Find where the given text appears and provide that cell's center as [x, y] coordinate. 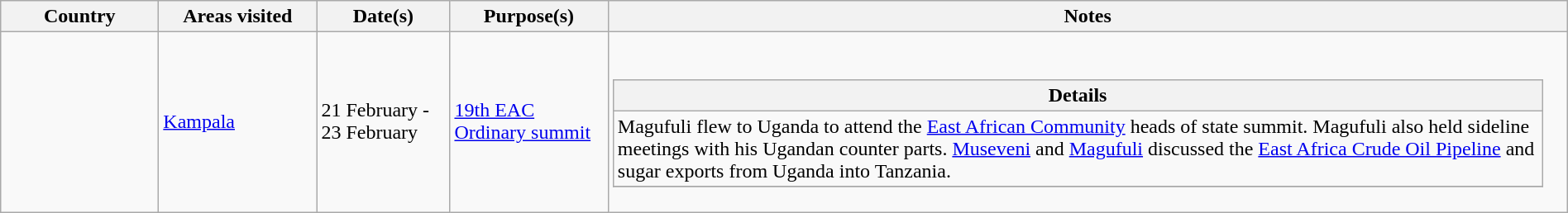
Areas visited [238, 17]
19th EAC Ordinary summit [529, 122]
Kampala [238, 122]
Purpose(s) [529, 17]
Country [79, 17]
Date(s) [384, 17]
Notes [1088, 17]
Details [1078, 95]
21 February - 23 February [384, 122]
